Extract the [x, y] coordinate from the center of the cell holding the provided text.  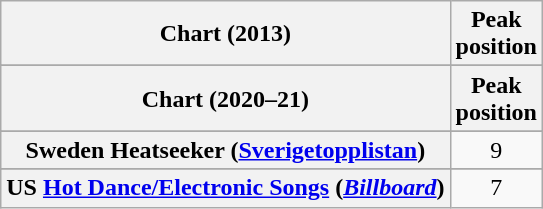
Chart (2020–21) [226, 98]
Chart (2013) [226, 34]
9 [496, 150]
7 [496, 188]
Sweden Heatseeker (Sverigetopplistan) [226, 150]
US Hot Dance/Electronic Songs (Billboard) [226, 188]
